Return (x, y) of the center of cell containing provided text 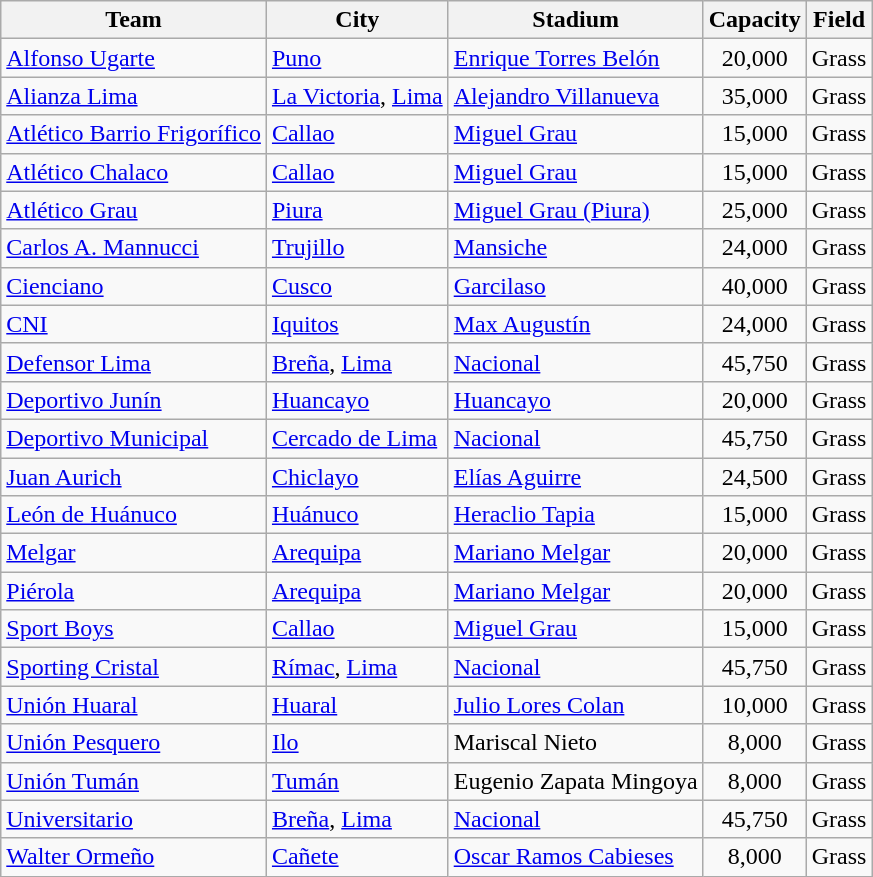
Elías Aguirre (576, 477)
Atlético Grau (134, 210)
Carlos A. Mannucci (134, 248)
Huaral (357, 705)
La Victoria, Lima (357, 96)
Iquitos (357, 324)
Sporting Cristal (134, 667)
Walter Ormeño (134, 857)
Unión Pesquero (134, 743)
Juan Aurich (134, 477)
Sport Boys (134, 629)
Field (839, 20)
Capacity (754, 20)
Piérola (134, 591)
Universitario (134, 819)
Huánuco (357, 515)
Cañete (357, 857)
Atlético Chalaco (134, 172)
Eugenio Zapata Mingoya (576, 781)
León de Huánuco (134, 515)
Alejandro Villanueva (576, 96)
Tumán (357, 781)
Mariscal Nieto (576, 743)
Enrique Torres Belón (576, 58)
Unión Tumán (134, 781)
CNI (134, 324)
Alianza Lima (134, 96)
Stadium (576, 20)
Unión Huaral (134, 705)
35,000 (754, 96)
Deportivo Junín (134, 400)
Oscar Ramos Cabieses (576, 857)
Puno (357, 58)
25,000 (754, 210)
Trujillo (357, 248)
10,000 (754, 705)
Cercado de Lima (357, 438)
Miguel Grau (Piura) (576, 210)
Deportivo Municipal (134, 438)
Garcilaso (576, 286)
Julio Lores Colan (576, 705)
Cienciano (134, 286)
Rímac, Lima (357, 667)
Piura (357, 210)
Mansiche (576, 248)
Ilo (357, 743)
Heraclio Tapia (576, 515)
40,000 (754, 286)
Alfonso Ugarte (134, 58)
Melgar (134, 553)
Atlético Barrio Frigorífico (134, 134)
City (357, 20)
Defensor Lima (134, 362)
24,500 (754, 477)
Team (134, 20)
Chiclayo (357, 477)
Max Augustín (576, 324)
Cusco (357, 286)
